Search for the cell housing the specified text and yield its [X, Y] center coordinate. 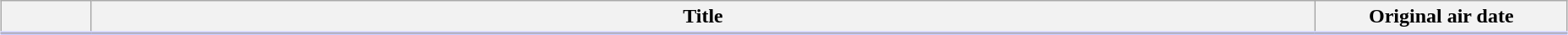
Original air date [1441, 17]
Title [703, 17]
